Return [X, Y] of the center of cell containing provided text 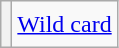
Wild card [64, 24]
